Extract the [x, y] coordinate from the center of the cell holding the provided text.  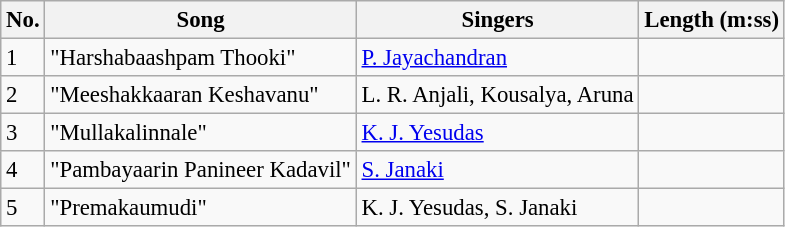
"Mullakalinnale" [200, 133]
"Meeshakkaaran Keshavanu" [200, 95]
K. J. Yesudas, S. Janaki [498, 208]
P. Jayachandran [498, 58]
2 [23, 95]
Song [200, 20]
No. [23, 20]
1 [23, 58]
Length (m:ss) [712, 20]
"Premakaumudi" [200, 208]
"Pambayaarin Panineer Kadavil" [200, 170]
Singers [498, 20]
S. Janaki [498, 170]
4 [23, 170]
L. R. Anjali, Kousalya, Aruna [498, 95]
5 [23, 208]
3 [23, 133]
"Harshabaashpam Thooki" [200, 58]
K. J. Yesudas [498, 133]
